Return the [x, y] coordinate for the center point of the cell that contains the specified text.  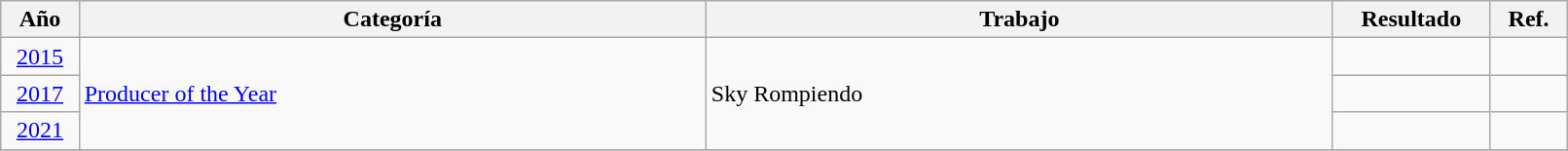
2015 [40, 57]
Categoría [392, 19]
2021 [40, 131]
Trabajo [1019, 19]
Producer of the Year [392, 94]
Año [40, 19]
Sky Rompiendo [1019, 94]
Resultado [1411, 19]
2017 [40, 94]
Ref. [1528, 19]
